Output the [x, y] coordinate of the center of the cell containing the given text.  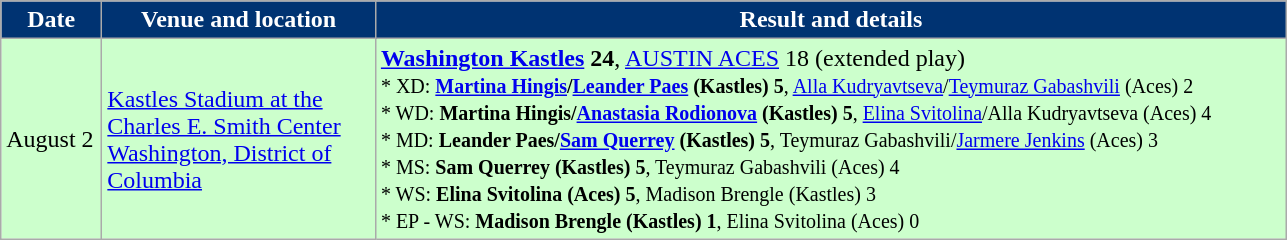
Result and details [830, 20]
Venue and location [239, 20]
Kastles Stadium at the Charles E. Smith CenterWashington, District of Columbia [239, 139]
Date [52, 20]
August 2 [52, 139]
